Locate the cell with the specified text and output its (X, Y) center coordinate. 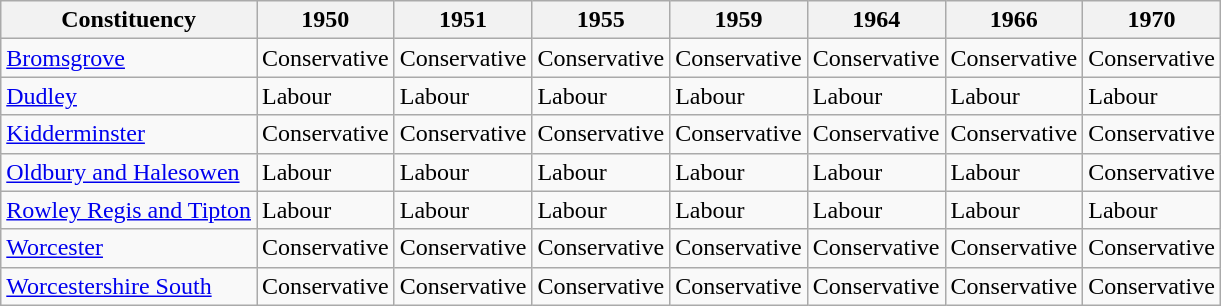
1964 (876, 20)
1951 (463, 20)
1955 (601, 20)
1950 (326, 20)
Rowley Regis and Tipton (129, 210)
Kidderminster (129, 134)
1970 (1152, 20)
1966 (1014, 20)
1959 (739, 20)
Dudley (129, 96)
Bromsgrove (129, 58)
Oldbury and Halesowen (129, 172)
Worcestershire South (129, 286)
Constituency (129, 20)
Worcester (129, 248)
